Determine the (X, Y) coordinate at the center of the cell enclosing the given text.  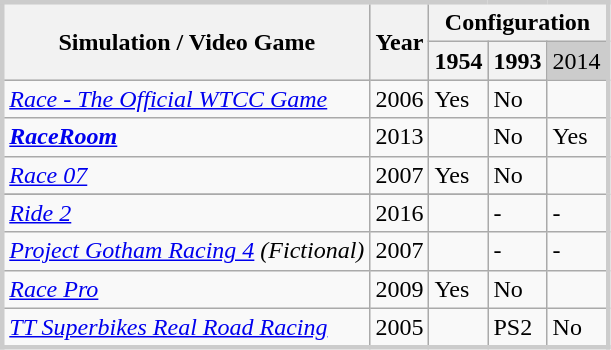
Race Pro (186, 289)
PS2 (518, 328)
2013 (400, 137)
Race 07 (186, 175)
1993 (518, 61)
2014 (578, 61)
1954 (458, 61)
2006 (400, 99)
Ride 2 (186, 213)
2005 (400, 328)
Race - The Official WTCC Game (186, 99)
RaceRoom (186, 137)
Year (400, 41)
2016 (400, 213)
TT Superbikes Real Road Racing (186, 328)
Configuration (518, 22)
Project Gotham Racing 4 (Fictional) (186, 251)
2009 (400, 289)
Simulation / Video Game (186, 41)
